Determine the (x, y) coordinate at the center of the cell enclosing the given text.  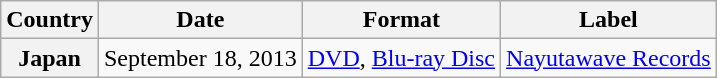
Nayutawave Records (609, 58)
Label (609, 20)
September 18, 2013 (200, 58)
Date (200, 20)
Country (50, 20)
Japan (50, 58)
Format (401, 20)
DVD, Blu-ray Disc (401, 58)
